Return (X, Y) of the center of cell containing provided text 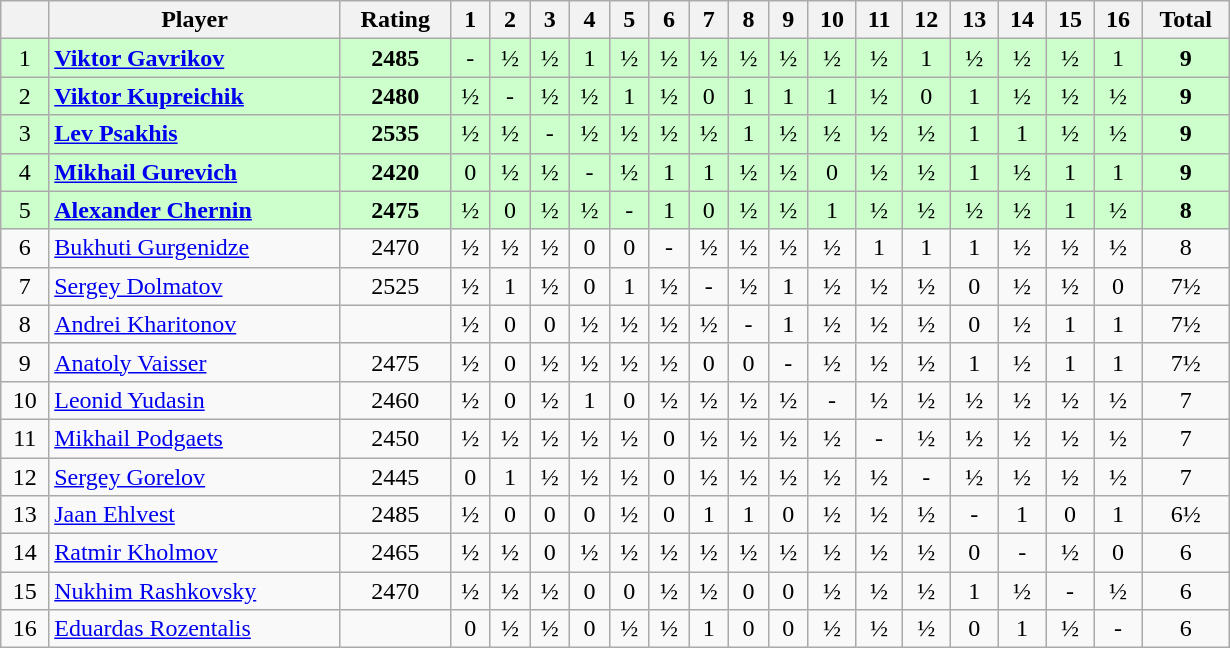
Total (1186, 20)
Sergey Dolmatov (195, 286)
2420 (395, 172)
2535 (395, 134)
Jaan Ehlvest (195, 515)
Ratmir Kholmov (195, 553)
Nukhim Rashkovsky (195, 591)
Sergey Gorelov (195, 477)
Lev Psakhis (195, 134)
Rating (395, 20)
Viktor Kupreichik (195, 96)
Anatoly Vaisser (195, 362)
2525 (395, 286)
Andrei Kharitonov (195, 324)
Mikhail Podgaets (195, 438)
6½ (1186, 515)
Mikhail Gurevich (195, 172)
Viktor Gavrikov (195, 58)
Leonid Yudasin (195, 400)
2480 (395, 96)
2460 (395, 400)
Bukhuti Gurgenidze (195, 248)
2450 (395, 438)
Player (195, 20)
2445 (395, 477)
2465 (395, 553)
Eduardas Rozentalis (195, 629)
Alexander Chernin (195, 210)
